Pinpoint the cell where the given text exists, returning its [x, y] midpoint coordinate. 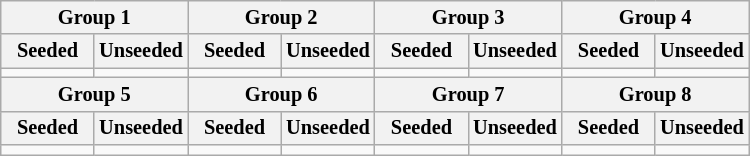
Group 7 [468, 94]
Group 3 [468, 17]
Group 5 [94, 94]
Group 8 [656, 94]
Group 6 [282, 94]
Group 4 [656, 17]
Group 1 [94, 17]
Group 2 [282, 17]
